Extract the (x, y) coordinate from the center of the cell holding the provided text.  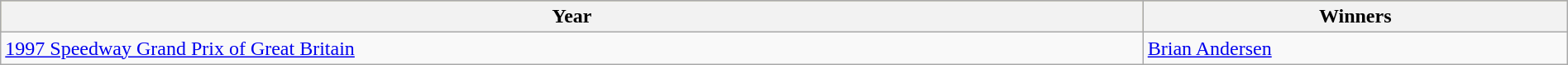
Brian Andersen (1355, 48)
Year (572, 17)
1997 Speedway Grand Prix of Great Britain (572, 48)
Winners (1355, 17)
